Locate the cell with the specified text and output its (X, Y) center coordinate. 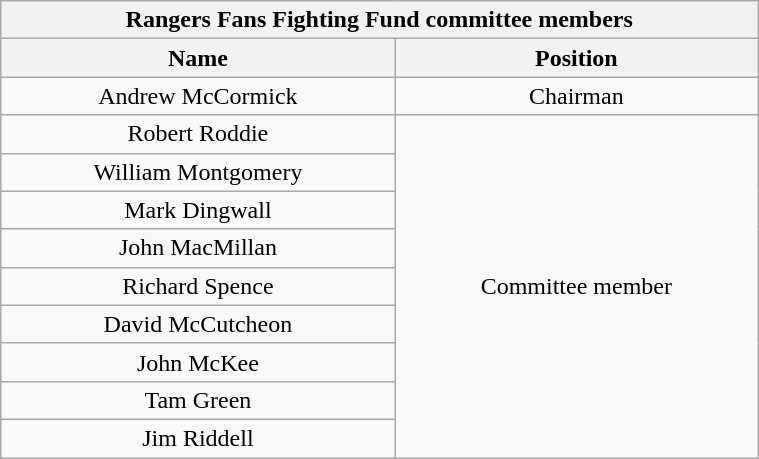
Robert Roddie (198, 134)
John MacMillan (198, 248)
John McKee (198, 362)
Chairman (576, 96)
Name (198, 58)
Mark Dingwall (198, 210)
William Montgomery (198, 172)
Committee member (576, 286)
David McCutcheon (198, 324)
Position (576, 58)
Andrew McCormick (198, 96)
Rangers Fans Fighting Fund committee members (380, 20)
Jim Riddell (198, 438)
Richard Spence (198, 286)
Tam Green (198, 400)
